Detect which cell encompasses the target text, then output its [X, Y] center coordinate. 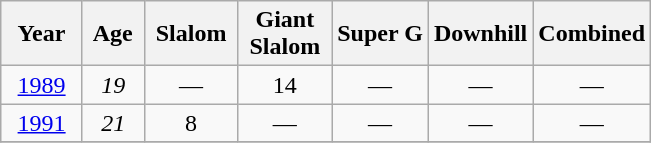
Giant Slalom [285, 34]
19 [113, 85]
14 [285, 85]
Age [113, 34]
Slalom [191, 34]
Super G [380, 34]
Combined [592, 34]
Year [42, 34]
1991 [42, 123]
Downhill [480, 34]
1989 [42, 85]
21 [113, 123]
8 [191, 123]
